Detect which cell encompasses the target text, then output its (X, Y) center coordinate. 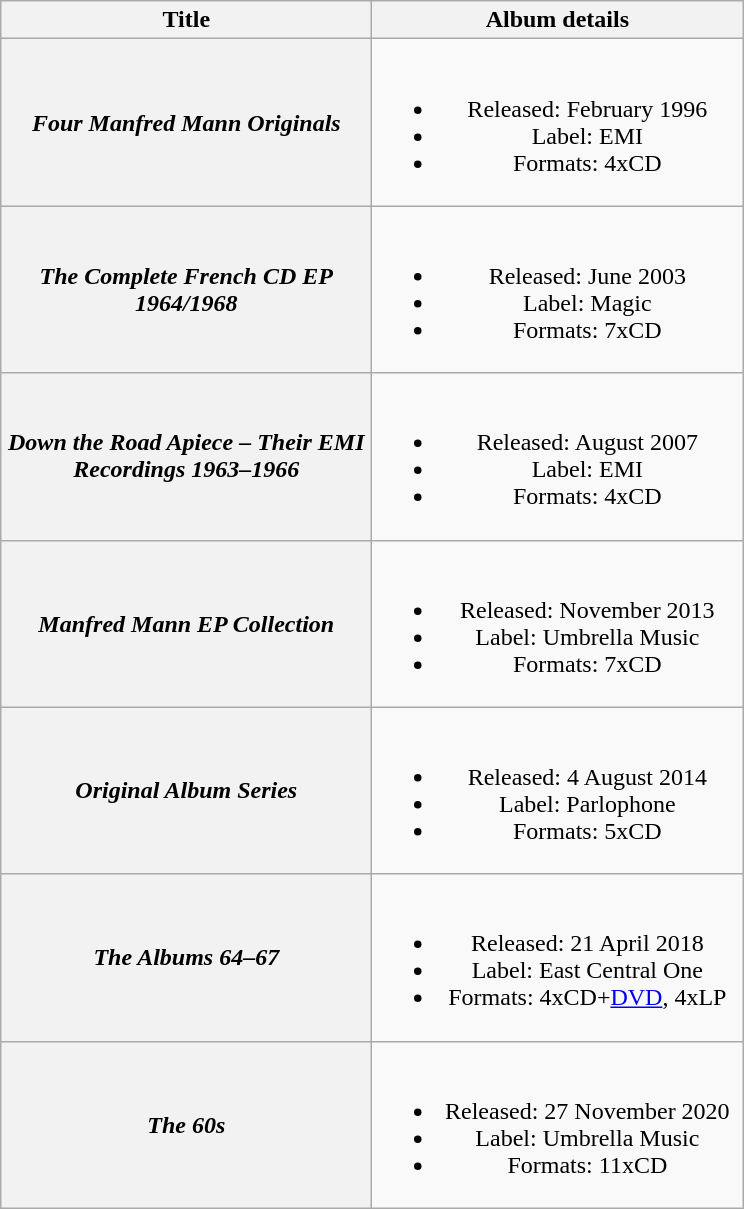
Manfred Mann EP Collection (186, 624)
Released: 21 April 2018Label: East Central OneFormats: 4xCD+DVD, 4xLP (558, 958)
Released: June 2003Label: MagicFormats: 7xCD (558, 290)
Four Manfred Mann Originals (186, 122)
Released: 27 November 2020Label: Umbrella MusicFormats: 11xCD (558, 1124)
Released: November 2013Label: Umbrella MusicFormats: 7xCD (558, 624)
The Albums 64–67 (186, 958)
Title (186, 20)
Down the Road Apiece – Their EMI Recordings 1963–1966 (186, 456)
Original Album Series (186, 790)
The Complete French CD EP 1964/1968 (186, 290)
Released: February 1996Label: EMIFormats: 4xCD (558, 122)
Released: 4 August 2014Label: ParlophoneFormats: 5xCD (558, 790)
Album details (558, 20)
The 60s (186, 1124)
Released: August 2007Label: EMIFormats: 4xCD (558, 456)
